Determine the (X, Y) coordinate at the center of the cell enclosing the given text.  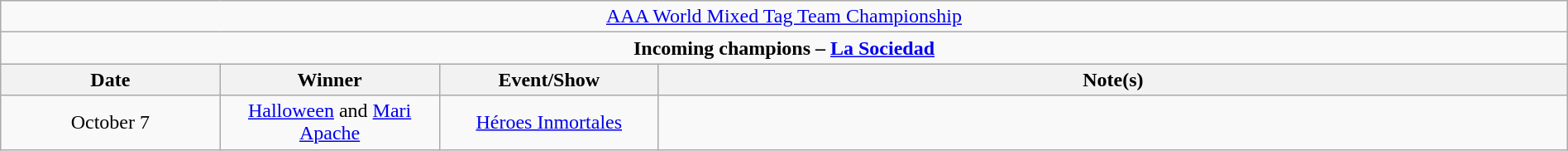
Event/Show (549, 80)
October 7 (111, 123)
Date (111, 80)
Héroes Inmortales (549, 123)
Incoming champions – La Sociedad (784, 48)
Winner (329, 80)
AAA World Mixed Tag Team Championship (784, 17)
Halloween and Mari Apache (329, 123)
Note(s) (1113, 80)
